Search for the cell housing the specified text and yield its (x, y) center coordinate. 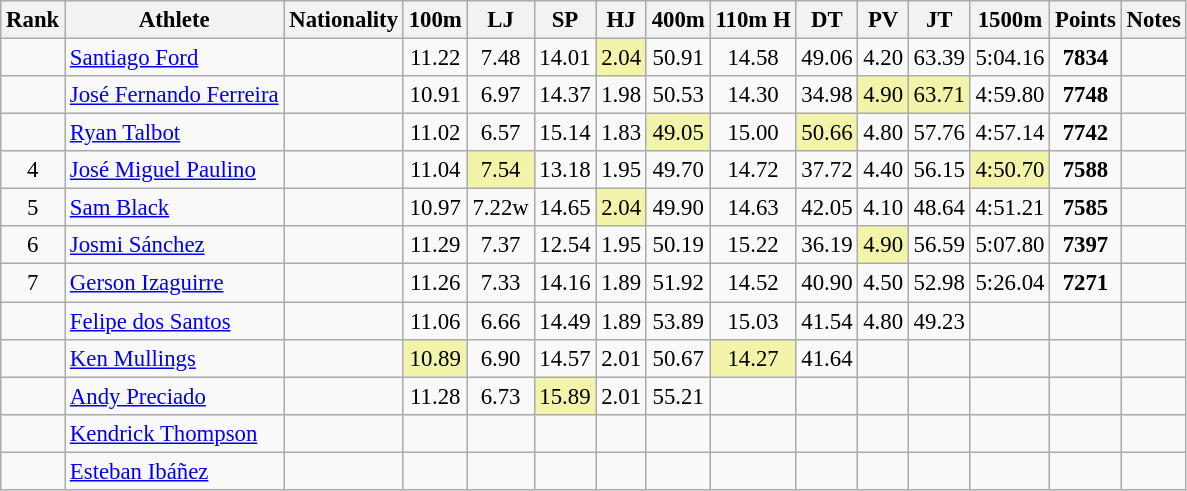
6.97 (500, 95)
11.29 (435, 245)
11.22 (435, 58)
14.27 (753, 358)
4:50.70 (1010, 170)
50.91 (678, 58)
14.30 (753, 95)
51.92 (678, 283)
34.98 (827, 95)
14.57 (565, 358)
12.54 (565, 245)
Santiago Ford (174, 58)
Rank (33, 20)
10.89 (435, 358)
4.10 (883, 208)
36.19 (827, 245)
41.64 (827, 358)
400m (678, 20)
7.48 (500, 58)
Sam Black (174, 208)
11.28 (435, 396)
José Miguel Paulino (174, 170)
15.22 (753, 245)
11.06 (435, 321)
6 (33, 245)
56.15 (939, 170)
11.04 (435, 170)
1.83 (621, 133)
52.98 (939, 283)
7.37 (500, 245)
41.54 (827, 321)
50.53 (678, 95)
4.40 (883, 170)
6.66 (500, 321)
7.54 (500, 170)
14.37 (565, 95)
7.22w (500, 208)
7397 (1086, 245)
5:26.04 (1010, 283)
50.67 (678, 358)
14.65 (565, 208)
Notes (1154, 20)
Ken Mullings (174, 358)
15.00 (753, 133)
50.19 (678, 245)
49.90 (678, 208)
Gerson Izaguirre (174, 283)
37.72 (827, 170)
Nationality (344, 20)
Josmi Sánchez (174, 245)
13.18 (565, 170)
49.23 (939, 321)
14.16 (565, 283)
14.49 (565, 321)
10.97 (435, 208)
11.02 (435, 133)
50.66 (827, 133)
Athlete (174, 20)
10.91 (435, 95)
Andy Preciado (174, 396)
LJ (500, 20)
14.01 (565, 58)
7585 (1086, 208)
14.58 (753, 58)
SP (565, 20)
42.05 (827, 208)
4.20 (883, 58)
15.89 (565, 396)
PV (883, 20)
110m H (753, 20)
49.70 (678, 170)
6.90 (500, 358)
7271 (1086, 283)
11.26 (435, 283)
Kendrick Thompson (174, 433)
7 (33, 283)
7588 (1086, 170)
53.89 (678, 321)
5:04.16 (1010, 58)
HJ (621, 20)
Felipe dos Santos (174, 321)
63.39 (939, 58)
Points (1086, 20)
14.72 (753, 170)
14.63 (753, 208)
15.14 (565, 133)
7748 (1086, 95)
José Fernando Ferreira (174, 95)
DT (827, 20)
7.33 (500, 283)
49.06 (827, 58)
4:59.80 (1010, 95)
5 (33, 208)
40.90 (827, 283)
1.98 (621, 95)
56.59 (939, 245)
Esteban Ibáñez (174, 471)
4:51.21 (1010, 208)
48.64 (939, 208)
63.71 (939, 95)
55.21 (678, 396)
49.05 (678, 133)
7742 (1086, 133)
57.76 (939, 133)
1500m (1010, 20)
5:07.80 (1010, 245)
4 (33, 170)
4:57.14 (1010, 133)
14.52 (753, 283)
JT (939, 20)
6.73 (500, 396)
7834 (1086, 58)
15.03 (753, 321)
6.57 (500, 133)
Ryan Talbot (174, 133)
4.50 (883, 283)
100m (435, 20)
